Return the [x, y] coordinate for the center point of the cell that contains the specified text.  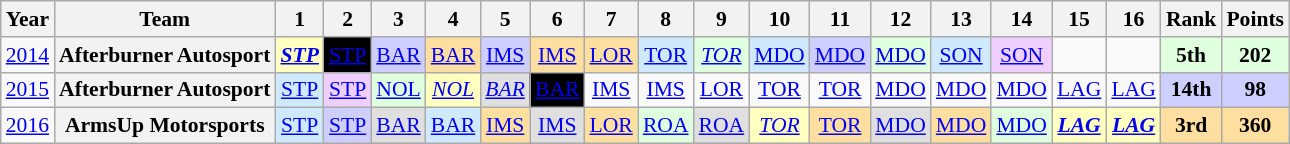
1 [300, 19]
360 [1255, 126]
5th [1192, 55]
8 [666, 19]
ArmsUp Motorsports [164, 126]
4 [454, 19]
13 [962, 19]
3rd [1192, 126]
202 [1255, 55]
2 [348, 19]
98 [1255, 90]
15 [1079, 19]
16 [1133, 19]
2015 [28, 90]
5 [505, 19]
Points [1255, 19]
Rank [1192, 19]
6 [558, 19]
3 [398, 19]
10 [780, 19]
14 [1022, 19]
12 [900, 19]
7 [612, 19]
11 [840, 19]
14th [1192, 90]
2016 [28, 126]
Year [28, 19]
Team [164, 19]
2014 [28, 55]
9 [722, 19]
